Search for the cell housing the specified text and yield its (x, y) center coordinate. 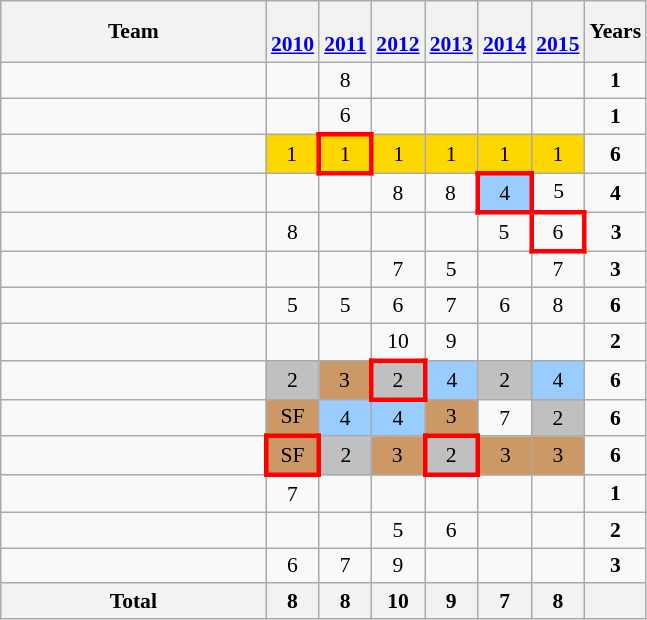
2010 (292, 32)
Total (134, 602)
2015 (558, 32)
2011 (345, 32)
2012 (398, 32)
Team (134, 32)
2014 (504, 32)
Years (615, 32)
2013 (452, 32)
